Find where the given text appears and provide that cell's center as [x, y] coordinate. 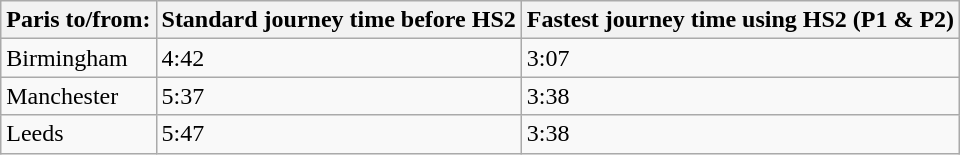
Standard journey time before HS2 [338, 20]
Paris to/from: [78, 20]
Fastest journey time using HS2 (P1 & P2) [740, 20]
3:07 [740, 58]
4:42 [338, 58]
Leeds [78, 134]
5:47 [338, 134]
Birmingham [78, 58]
Manchester [78, 96]
5:37 [338, 96]
